Return [X, Y] of the center of cell containing provided text 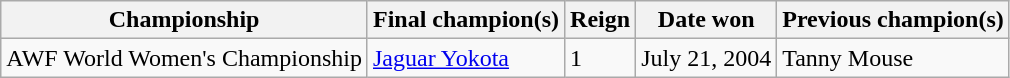
Reign [600, 20]
Final champion(s) [466, 20]
Previous champion(s) [894, 20]
Championship [184, 20]
AWF World Women's Championship [184, 58]
Tanny Mouse [894, 58]
July 21, 2004 [706, 58]
Date won [706, 20]
1 [600, 58]
Jaguar Yokota [466, 58]
